For the text-containing cell, return its midpoint in [x, y] coordinate format. 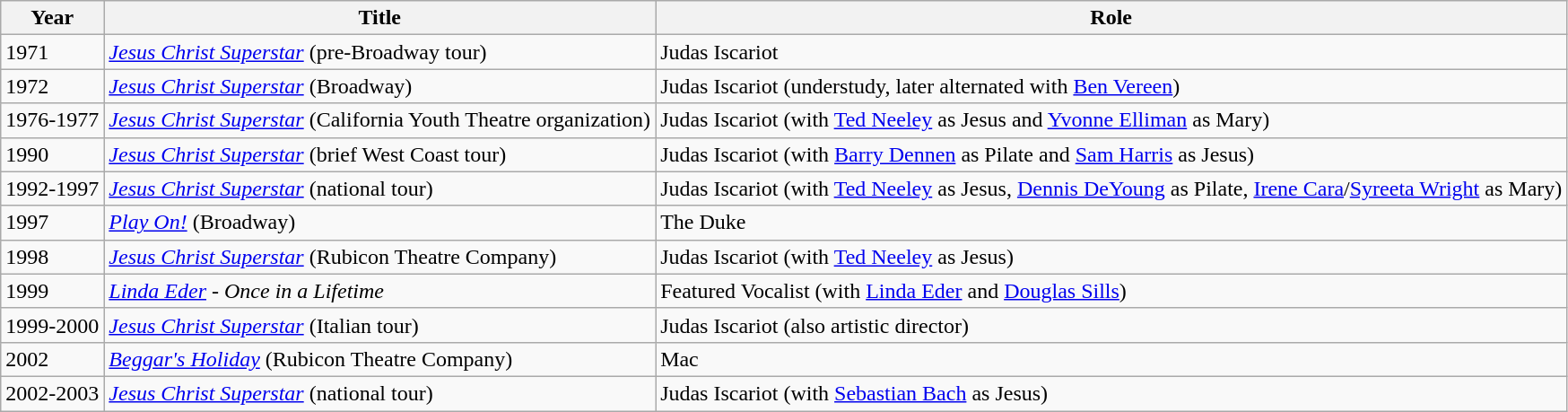
Jesus Christ Superstar (pre-Broadway tour) [380, 52]
2002-2003 [52, 393]
1972 [52, 86]
Jesus Christ Superstar (California Youth Theatre organization) [380, 120]
1976-1977 [52, 120]
Judas Iscariot (with Ted Neeley as Jesus, Dennis DeYoung as Pilate, Irene Cara/Syreeta Wright as Mary) [1111, 188]
Jesus Christ Superstar (Rubicon Theatre Company) [380, 257]
Play On! (Broadway) [380, 223]
Title [380, 18]
Judas Iscariot (with Ted Neeley as Jesus) [1111, 257]
Jesus Christ Superstar (Broadway) [380, 86]
Judas Iscariot (with Ted Neeley as Jesus and Yvonne Elliman as Mary) [1111, 120]
Year [52, 18]
1990 [52, 154]
Role [1111, 18]
Beggar's Holiday (Rubicon Theatre Company) [380, 359]
1992-1997 [52, 188]
Judas Iscariot [1111, 52]
Judas Iscariot (with Barry Dennen as Pilate and Sam Harris as Jesus) [1111, 154]
1999-2000 [52, 325]
2002 [52, 359]
Judas Iscariot (with Sebastian Bach as Jesus) [1111, 393]
The Duke [1111, 223]
1998 [52, 257]
Jesus Christ Superstar (Italian tour) [380, 325]
1997 [52, 223]
Featured Vocalist (with Linda Eder and Douglas Sills) [1111, 291]
1999 [52, 291]
Judas Iscariot (understudy, later alternated with Ben Vereen) [1111, 86]
Jesus Christ Superstar (brief West Coast tour) [380, 154]
Judas Iscariot (also artistic director) [1111, 325]
1971 [52, 52]
Mac [1111, 359]
Linda Eder - Once in a Lifetime [380, 291]
